From the cell containing the given text, extract its center point as (x, y) coordinate. 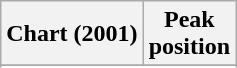
Chart (2001) (72, 34)
Peak position (189, 34)
